From the cell containing the given text, extract its center point as [X, Y] coordinate. 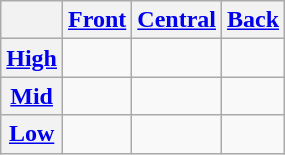
Mid [32, 96]
Low [32, 134]
Front [98, 20]
High [32, 58]
Central [177, 20]
Back [254, 20]
